Detect which cell encompasses the target text, then output its (X, Y) center coordinate. 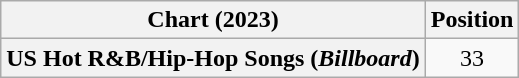
33 (472, 58)
US Hot R&B/Hip-Hop Songs (Billboard) (213, 58)
Chart (2023) (213, 20)
Position (472, 20)
